Search for the cell housing the specified text and yield its [X, Y] center coordinate. 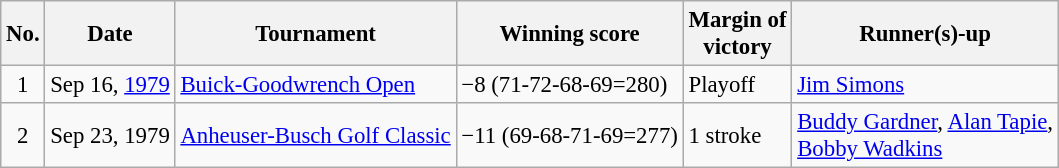
2 [23, 136]
Sep 16, 1979 [110, 85]
Date [110, 34]
−8 (71-72-68-69=280) [570, 85]
Playoff [738, 85]
Anheuser-Busch Golf Classic [316, 136]
Jim Simons [925, 85]
Tournament [316, 34]
1 [23, 85]
Margin ofvictory [738, 34]
No. [23, 34]
Winning score [570, 34]
Sep 23, 1979 [110, 136]
1 stroke [738, 136]
Buddy Gardner, Alan Tapie, Bobby Wadkins [925, 136]
Runner(s)-up [925, 34]
Buick-Goodwrench Open [316, 85]
−11 (69-68-71-69=277) [570, 136]
